From the cell containing the given text, extract its center point as (x, y) coordinate. 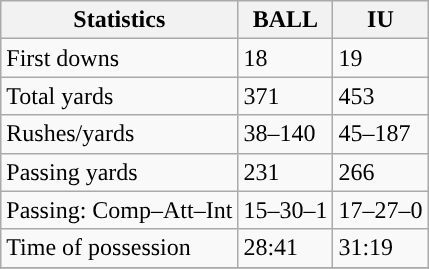
15–30–1 (286, 210)
First downs (120, 58)
Total yards (120, 96)
19 (380, 58)
Passing: Comp–Att–Int (120, 210)
IU (380, 20)
Statistics (120, 20)
38–140 (286, 134)
Passing yards (120, 172)
453 (380, 96)
Rushes/yards (120, 134)
45–187 (380, 134)
Time of possession (120, 248)
18 (286, 58)
BALL (286, 20)
371 (286, 96)
31:19 (380, 248)
28:41 (286, 248)
231 (286, 172)
17–27–0 (380, 210)
266 (380, 172)
